Scan for the cell matching the given text and deliver its (X, Y) coordinate at center. 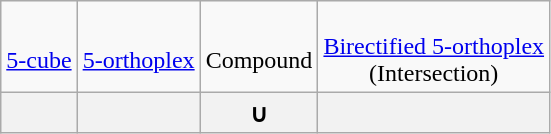
Birectified 5-orthoplex(Intersection) (434, 47)
5-orthoplex (138, 47)
5-cube (39, 47)
∪ (259, 113)
Compound (259, 47)
